Capture the cell that displays the provided text and extract its (x, y) central coordinate. 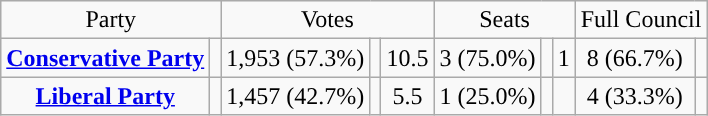
10.5 (408, 58)
Conservative Party (106, 58)
5.5 (408, 96)
4 (33.3%) (634, 96)
8 (66.7%) (634, 58)
1,953 (57.3%) (296, 58)
Liberal Party (106, 96)
Party (111, 20)
Seats (504, 20)
1 (564, 58)
Full Council (641, 20)
3 (75.0%) (488, 58)
Votes (328, 20)
1 (25.0%) (488, 96)
1,457 (42.7%) (296, 96)
